Return the (x, y) coordinate for the center point of the cell that contains the specified text.  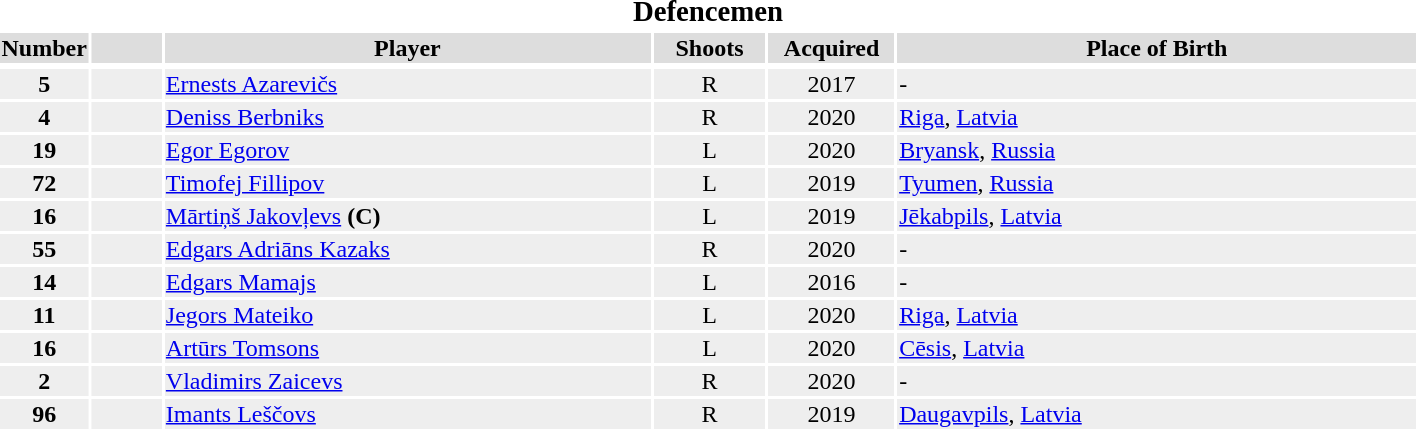
Place of Birth (1157, 48)
Imants Leščovs (407, 414)
Jegors Mateiko (407, 315)
Mārtiņš Jakovļevs (C) (407, 216)
2016 (832, 282)
5 (44, 84)
4 (44, 117)
Vladimirs Zaicevs (407, 381)
Number (44, 48)
14 (44, 282)
55 (44, 249)
Jēkabpils, Latvia (1157, 216)
19 (44, 150)
Timofej Fillipov (407, 183)
Shoots (709, 48)
Artūrs Tomsons (407, 348)
11 (44, 315)
Egor Egorov (407, 150)
Edgars Adriāns Kazaks (407, 249)
72 (44, 183)
Daugavpils, Latvia (1157, 414)
Player (407, 48)
Edgars Mamajs (407, 282)
Cēsis, Latvia (1157, 348)
96 (44, 414)
Acquired (832, 48)
Ernests Azarevičs (407, 84)
2 (44, 381)
2017 (832, 84)
Deniss Berbniks (407, 117)
Tyumen, Russia (1157, 183)
Bryansk, Russia (1157, 150)
